From the cell containing the given text, extract its center point as [x, y] coordinate. 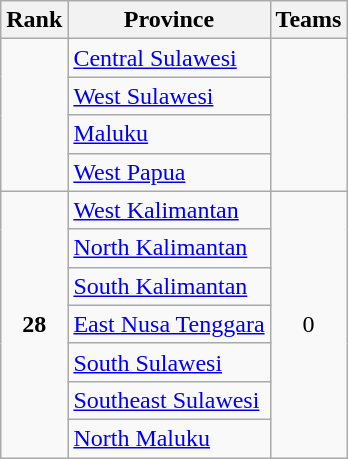
Teams [308, 20]
North Kalimantan [169, 248]
Province [169, 20]
0 [308, 324]
Central Sulawesi [169, 58]
28 [34, 324]
Maluku [169, 134]
West Papua [169, 172]
South Sulawesi [169, 362]
South Kalimantan [169, 286]
West Sulawesi [169, 96]
North Maluku [169, 438]
East Nusa Tenggara [169, 324]
West Kalimantan [169, 210]
Southeast Sulawesi [169, 400]
Rank [34, 20]
